Detect which cell encompasses the target text, then output its (X, Y) center coordinate. 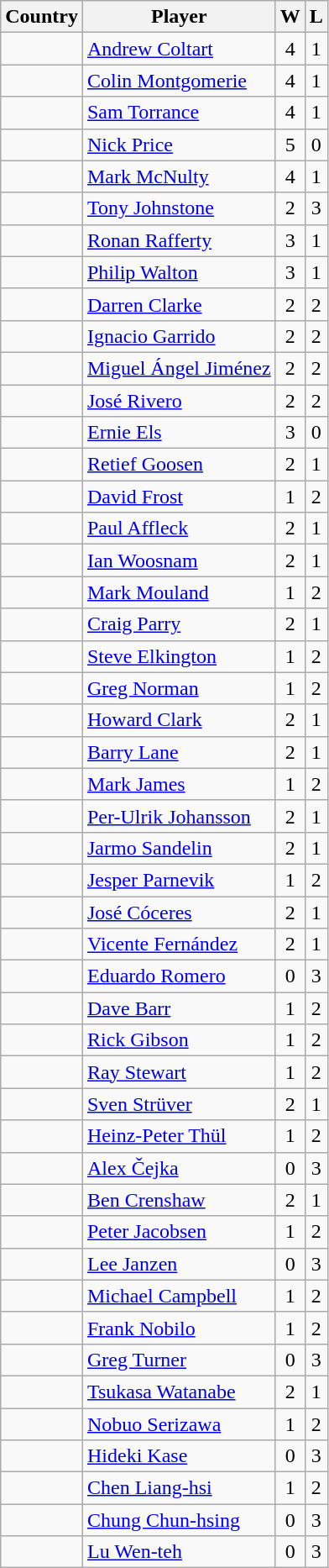
Miguel Ángel Jiménez (179, 368)
Tony Johnstone (179, 208)
5 (290, 145)
Ray Stewart (179, 1072)
Philip Walton (179, 272)
Eduardo Romero (179, 976)
Jesper Parnevik (179, 880)
Colin Montgomerie (179, 81)
Greg Turner (179, 1360)
Heinz-Peter Thül (179, 1136)
Per-Ulrik Johansson (179, 816)
Player (179, 17)
Lee Janzen (179, 1264)
Ernie Els (179, 433)
Greg Norman (179, 688)
Retief Goosen (179, 465)
Paul Affleck (179, 529)
Dave Barr (179, 1008)
Barry Lane (179, 752)
Vicente Fernández (179, 944)
Sam Torrance (179, 113)
Lu Wen-teh (179, 1552)
Rick Gibson (179, 1040)
W (290, 17)
Ronan Rafferty (179, 240)
Jarmo Sandelin (179, 848)
Darren Clarke (179, 304)
Frank Nobilo (179, 1328)
Howard Clark (179, 720)
Country (42, 17)
Andrew Coltart (179, 49)
Ben Crenshaw (179, 1200)
Nobuo Serizawa (179, 1424)
José Rivero (179, 401)
Michael Campbell (179, 1296)
Craig Parry (179, 624)
José Cóceres (179, 912)
Tsukasa Watanabe (179, 1392)
David Frost (179, 497)
Nick Price (179, 145)
Mark Mouland (179, 592)
Peter Jacobsen (179, 1232)
Mark McNulty (179, 176)
Ian Woosnam (179, 560)
Sven Strüver (179, 1104)
Mark James (179, 784)
Alex Čejka (179, 1168)
Chen Liang-hsi (179, 1488)
Hideki Kase (179, 1456)
Ignacio Garrido (179, 336)
Steve Elkington (179, 656)
L (316, 17)
Chung Chun-hsing (179, 1520)
